Return [x, y] of the center of cell containing provided text 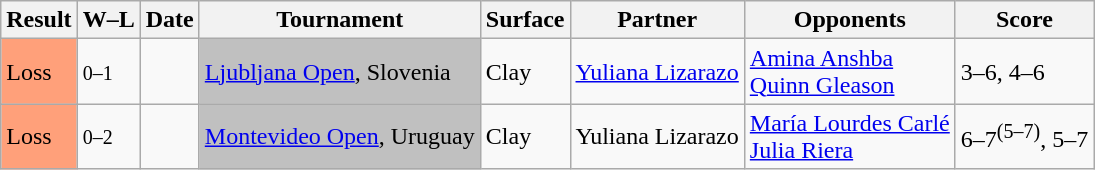
0–2 [108, 136]
Ljubljana Open, Slovenia [340, 72]
W–L [108, 20]
0–1 [108, 72]
Amina Anshba Quinn Gleason [850, 72]
Surface [525, 20]
3–6, 4–6 [1024, 72]
Tournament [340, 20]
Partner [657, 20]
Date [170, 20]
María Lourdes Carlé Julia Riera [850, 136]
Montevideo Open, Uruguay [340, 136]
Opponents [850, 20]
6–7(5–7), 5–7 [1024, 136]
Score [1024, 20]
Result [39, 20]
